From the cell containing the given text, extract its center point as [X, Y] coordinate. 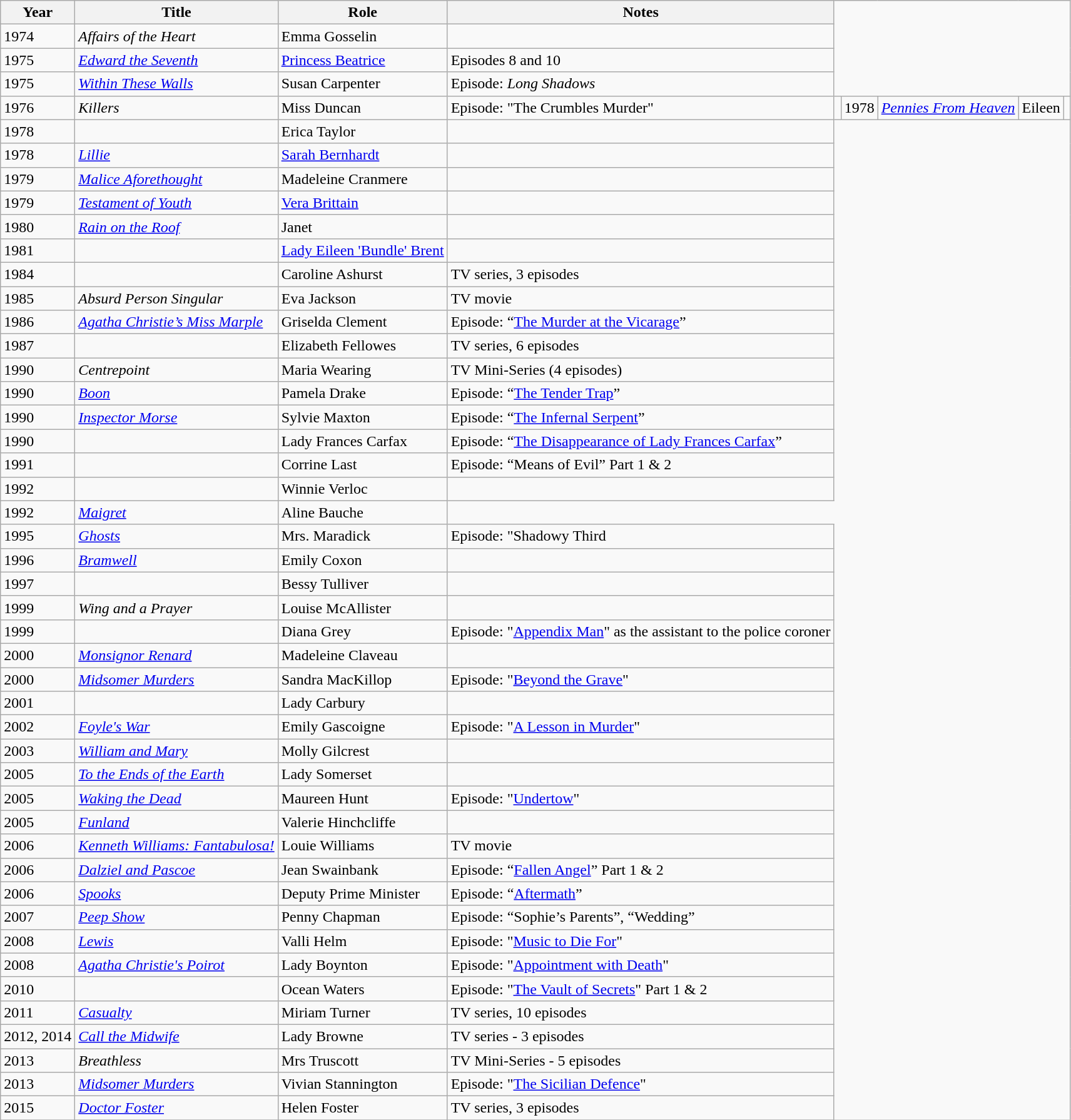
Call the Midwife [176, 1036]
Role [363, 13]
Princess Beatrice [363, 60]
Winnie Verloc [363, 489]
Episodes 8 and 10 [641, 60]
Deputy Prime Minister [363, 893]
Valerie Hinchcliffe [363, 822]
Agatha Christie’s Miss Marple [176, 322]
Maureen Hunt [363, 798]
Aline Bauche [363, 512]
Emily Coxon [363, 560]
1981 [38, 250]
Episode: “The Tender Trap” [641, 394]
TV Mini-Series (4 episodes) [641, 370]
Within These Walls [176, 84]
Lewis [176, 941]
Griselda Clement [363, 322]
Lillie [176, 155]
TV series, 6 episodes [641, 346]
Rain on the Roof [176, 227]
1987 [38, 346]
Lady Frances Carfax [363, 441]
1986 [38, 322]
Emma Gosselin [363, 36]
Eva Jackson [363, 298]
Monsignor Renard [176, 655]
Helen Foster [363, 1108]
Peep Show [176, 917]
2007 [38, 917]
TV Mini-Series - 5 episodes [641, 1061]
Episode: “Aftermath” [641, 893]
1984 [38, 274]
2010 [38, 989]
TV series, 10 episodes [641, 1012]
Maigret [176, 512]
Episode: "Beyond the Grave" [641, 679]
Wing and a Prayer [176, 608]
Episode: "Undertow" [641, 798]
Louise McAllister [363, 608]
Sarah Bernhardt [363, 155]
Episode: "Appendix Man" as the assistant to the police coroner [641, 631]
Testament of Youth [176, 203]
Elizabeth Fellowes [363, 346]
Breathless [176, 1061]
Maria Wearing [363, 370]
Episode: “Means of Evil” Part 1 & 2 [641, 465]
Miss Duncan [363, 108]
1980 [38, 227]
Killers [176, 108]
Funland [176, 822]
Jean Swainbank [363, 870]
Pennies From Heaven [948, 108]
Pamela Drake [363, 394]
TV series - 3 episodes [641, 1036]
Susan Carpenter [363, 84]
2002 [38, 727]
Caroline Ashurst [363, 274]
Episode: "A Lesson in Murder" [641, 727]
Notes [641, 13]
1991 [38, 465]
Vivian Stannington [363, 1084]
To the Ends of the Earth [176, 775]
Edward the Seventh [176, 60]
Absurd Person Singular [176, 298]
Spooks [176, 893]
1996 [38, 560]
William and Mary [176, 751]
Episode: "Appointment with Death" [641, 965]
Miriam Turner [363, 1012]
1985 [38, 298]
Episode: "The Sicilian Defence" [641, 1084]
2015 [38, 1108]
Mrs Truscott [363, 1061]
Sandra MacKillop [363, 679]
Madeleine Cranmere [363, 179]
Episode: “Fallen Angel” Part 1 & 2 [641, 870]
1995 [38, 536]
Mrs. Maradick [363, 536]
Episode: “Sophie’s Parents”, “Wedding” [641, 917]
Janet [363, 227]
Louie Williams [363, 846]
Bramwell [176, 560]
Title [176, 13]
Episode: “The Infernal Serpent” [641, 417]
Corrine Last [363, 465]
Episode: Long Shadows [641, 84]
Episode: "Music to Die For" [641, 941]
2003 [38, 751]
Doctor Foster [176, 1108]
Episode: "The Crumbles Murder" [641, 108]
Lady Carbury [363, 703]
Diana Grey [363, 631]
Affairs of the Heart [176, 36]
Foyle's War [176, 727]
Inspector Morse [176, 417]
Episode: "Shadowy Third [641, 536]
Bessy Tulliver [363, 584]
Episode: “The Disappearance of Lady Frances Carfax” [641, 441]
Malice Aforethought [176, 179]
Emily Gascoigne [363, 727]
Centrepoint [176, 370]
1997 [38, 584]
Vera Brittain [363, 203]
2012, 2014 [38, 1036]
1976 [38, 108]
Year [38, 13]
Molly Gilcrest [363, 751]
Erica Taylor [363, 131]
1974 [38, 36]
Penny Chapman [363, 917]
Episode: "The Vault of Secrets" Part 1 & 2 [641, 989]
Eileen [1041, 108]
2011 [38, 1012]
2001 [38, 703]
Casualty [176, 1012]
Lady Somerset [363, 775]
Ghosts [176, 536]
Waking the Dead [176, 798]
Lady Eileen 'Bundle' Brent [363, 250]
Kenneth Williams: Fantabulosa! [176, 846]
Boon [176, 394]
Madeleine Claveau [363, 655]
Lady Boynton [363, 965]
Ocean Waters [363, 989]
Valli Helm [363, 941]
Sylvie Maxton [363, 417]
Lady Browne [363, 1036]
Dalziel and Pascoe [176, 870]
Episode: “The Murder at the Vicarage” [641, 322]
Agatha Christie's Poirot [176, 965]
